Locate the cell with the specified text and output its (x, y) center coordinate. 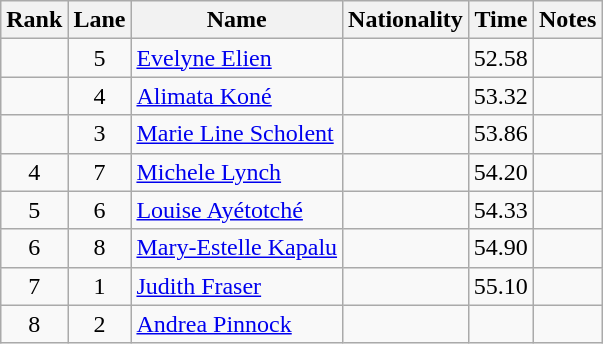
Lane (100, 20)
3 (100, 134)
Rank (34, 20)
Judith Fraser (237, 286)
2 (100, 324)
Mary-Estelle Kapalu (237, 248)
1 (100, 286)
Marie Line Scholent (237, 134)
Evelyne Elien (237, 58)
54.90 (500, 248)
53.86 (500, 134)
Name (237, 20)
Andrea Pinnock (237, 324)
Alimata Koné (237, 96)
Notes (567, 20)
55.10 (500, 286)
Michele Lynch (237, 172)
52.58 (500, 58)
Nationality (406, 20)
54.20 (500, 172)
Time (500, 20)
Louise Ayétotché (237, 210)
53.32 (500, 96)
54.33 (500, 210)
